Identify which cell holds the provided text, then report its (X, Y) central coordinate. 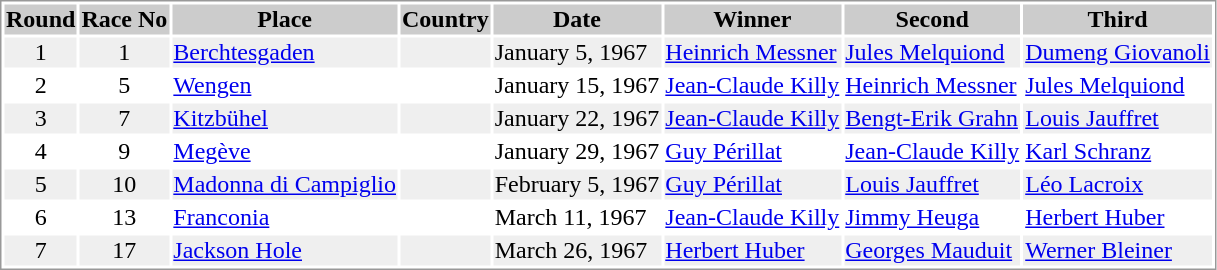
Kitzbühel (285, 119)
10 (124, 185)
Léo Lacroix (1118, 185)
Race No (124, 19)
4 (40, 151)
Franconia (285, 217)
January 5, 1967 (577, 53)
Jackson Hole (285, 251)
Round (40, 19)
Berchtesgaden (285, 53)
January 22, 1967 (577, 119)
Jimmy Heuga (932, 217)
13 (124, 217)
Werner Bleiner (1118, 251)
2 (40, 85)
Date (577, 19)
3 (40, 119)
January 29, 1967 (577, 151)
Second (932, 19)
17 (124, 251)
Dumeng Giovanoli (1118, 53)
Third (1118, 19)
January 15, 1967 (577, 85)
Country (445, 19)
Madonna di Campiglio (285, 185)
Winner (752, 19)
Wengen (285, 85)
Place (285, 19)
Georges Mauduit (932, 251)
9 (124, 151)
Bengt-Erik Grahn (932, 119)
6 (40, 217)
March 26, 1967 (577, 251)
Karl Schranz (1118, 151)
March 11, 1967 (577, 217)
Megève (285, 151)
February 5, 1967 (577, 185)
